Provide the (X, Y) coordinate of the cell's center where the given text is located.  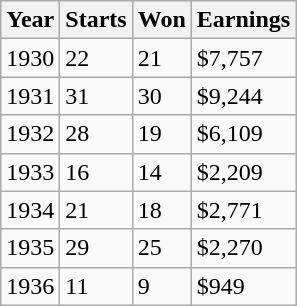
$6,109 (243, 134)
1933 (30, 172)
31 (96, 96)
1936 (30, 286)
29 (96, 248)
25 (162, 248)
30 (162, 96)
Year (30, 20)
9 (162, 286)
$949 (243, 286)
Won (162, 20)
1932 (30, 134)
19 (162, 134)
28 (96, 134)
$9,244 (243, 96)
$2,209 (243, 172)
1931 (30, 96)
$7,757 (243, 58)
22 (96, 58)
Earnings (243, 20)
11 (96, 286)
14 (162, 172)
Starts (96, 20)
18 (162, 210)
1934 (30, 210)
$2,270 (243, 248)
$2,771 (243, 210)
1935 (30, 248)
16 (96, 172)
1930 (30, 58)
